Return the (X, Y) coordinate for the center point of the cell that contains the specified text.  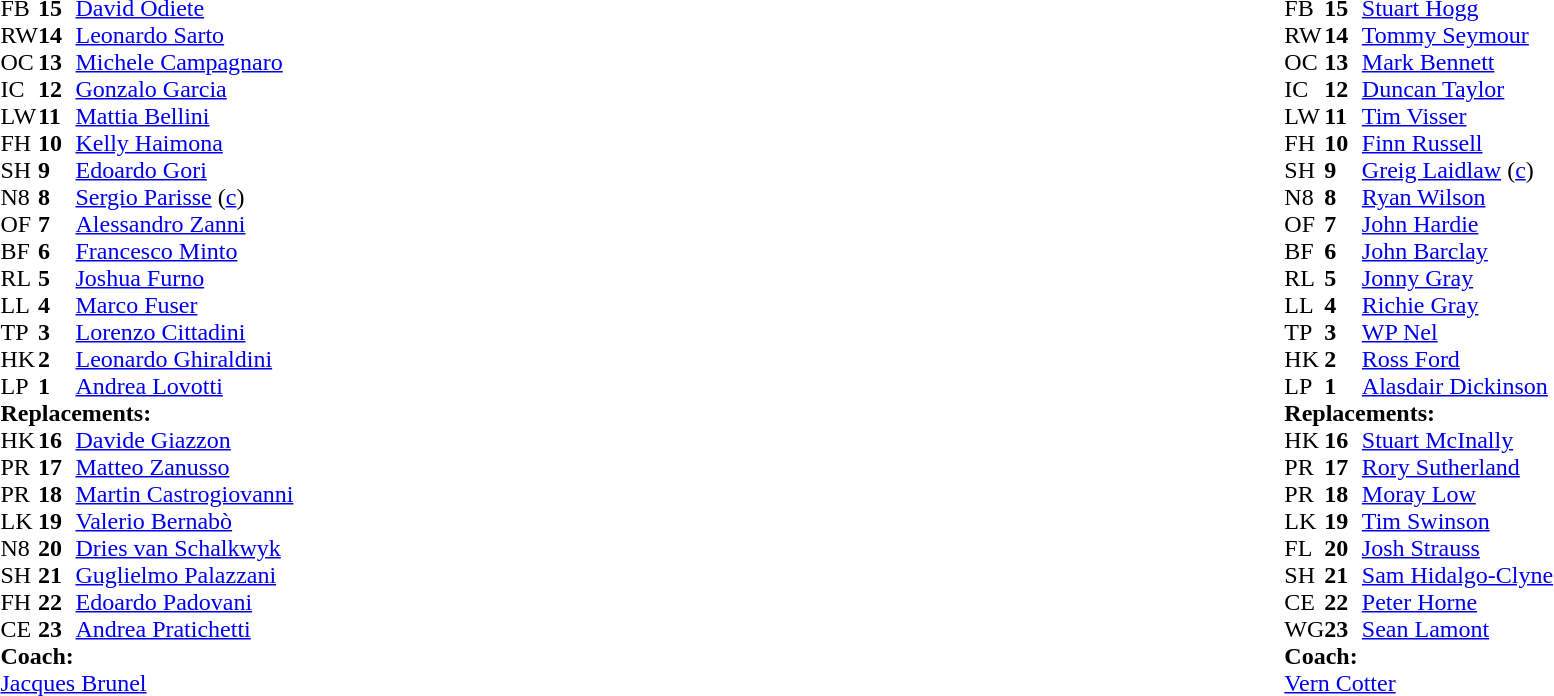
Andrea Lovotti (185, 386)
Tim Visser (1458, 116)
Alasdair Dickinson (1458, 386)
Andrea Pratichetti (185, 630)
Tommy Seymour (1458, 36)
Dries van Schalkwyk (185, 548)
Mark Bennett (1458, 62)
Rory Sutherland (1458, 468)
Finn Russell (1458, 144)
Leonardo Sarto (185, 36)
Joshua Furno (185, 278)
Sam Hidalgo-Clyne (1458, 576)
WP Nel (1458, 332)
Alessandro Zanni (185, 224)
Edoardo Gori (185, 170)
Duncan Taylor (1458, 90)
FL (1304, 548)
Ross Ford (1458, 360)
Sergio Parisse (c) (185, 198)
Lorenzo Cittadini (185, 332)
Mattia Bellini (185, 116)
WG (1304, 630)
Kelly Haimona (185, 144)
Davide Giazzon (185, 440)
Josh Strauss (1458, 548)
Guglielmo Palazzani (185, 576)
Tim Swinson (1458, 522)
Gonzalo Garcia (185, 90)
Leonardo Ghiraldini (185, 360)
John Barclay (1458, 252)
Francesco Minto (185, 252)
Richie Gray (1458, 306)
Matteo Zanusso (185, 468)
Michele Campagnaro (185, 62)
Peter Horne (1458, 602)
Moray Low (1458, 494)
Martin Castrogiovanni (185, 494)
Edoardo Padovani (185, 602)
John Hardie (1458, 224)
Jonny Gray (1458, 278)
Ryan Wilson (1458, 198)
Valerio Bernabò (185, 522)
Greig Laidlaw (c) (1458, 170)
Sean Lamont (1458, 630)
Marco Fuser (185, 306)
Stuart McInally (1458, 440)
